Pinpoint the cell where the given text exists, returning its (X, Y) midpoint coordinate. 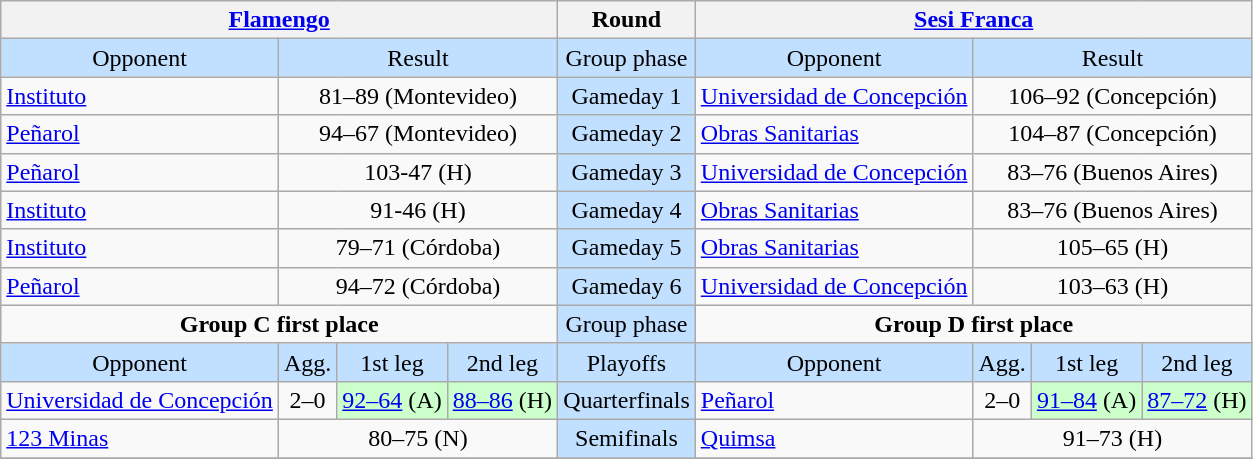
Gameday 4 (627, 210)
91–73 (H) (1112, 438)
Round (627, 20)
Flamengo (280, 20)
Gameday 6 (627, 286)
81–89 (Montevideo) (418, 96)
106–92 (Concepción) (1112, 96)
79–71 (Córdoba) (418, 248)
105–65 (H) (1112, 248)
Group C first place (280, 324)
Quarterfinals (627, 400)
91–84 (A) (1086, 400)
94–72 (Córdoba) (418, 286)
Semifinals (627, 438)
103–63 (H) (1112, 286)
91-46 (H) (418, 210)
94–67 (Montevideo) (418, 134)
Gameday 1 (627, 96)
Gameday 2 (627, 134)
123 Minas (140, 438)
Group D first place (974, 324)
88–86 (H) (502, 400)
Sesi Franca (974, 20)
Gameday 3 (627, 172)
80–75 (N) (418, 438)
87–72 (H) (1197, 400)
103-47 (H) (418, 172)
104–87 (Concepción) (1112, 134)
Playoffs (627, 362)
Quimsa (834, 438)
Gameday 5 (627, 248)
92–64 (A) (392, 400)
